Find where the given text appears and provide that cell's center as [x, y] coordinate. 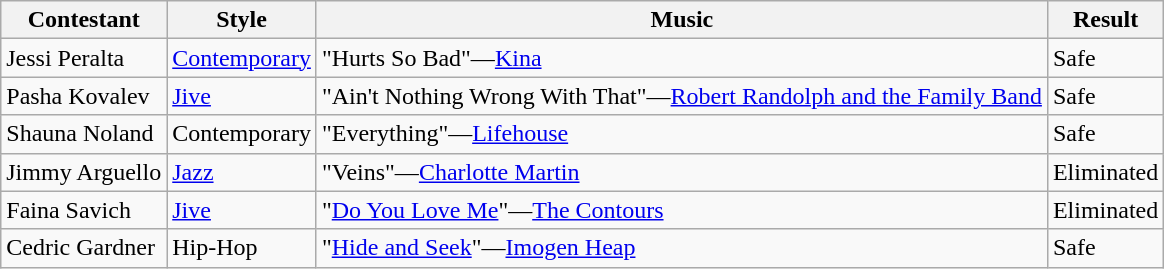
Jazz [242, 172]
Faina Savich [84, 210]
Pasha Kovalev [84, 96]
"Ain't Nothing Wrong With That"—Robert Randolph and the Family Band [682, 96]
Contestant [84, 20]
Result [1105, 20]
Music [682, 20]
Shauna Noland [84, 134]
Jessi Peralta [84, 58]
"Everything"—Lifehouse [682, 134]
Cedric Gardner [84, 248]
"Do You Love Me"—The Contours [682, 210]
Hip-Hop [242, 248]
Style [242, 20]
"Veins"—Charlotte Martin [682, 172]
"Hide and Seek"—Imogen Heap [682, 248]
"Hurts So Bad"—Kina [682, 58]
Jimmy Arguello [84, 172]
